Return the [x, y] coordinate for the center point of the cell that contains the specified text.  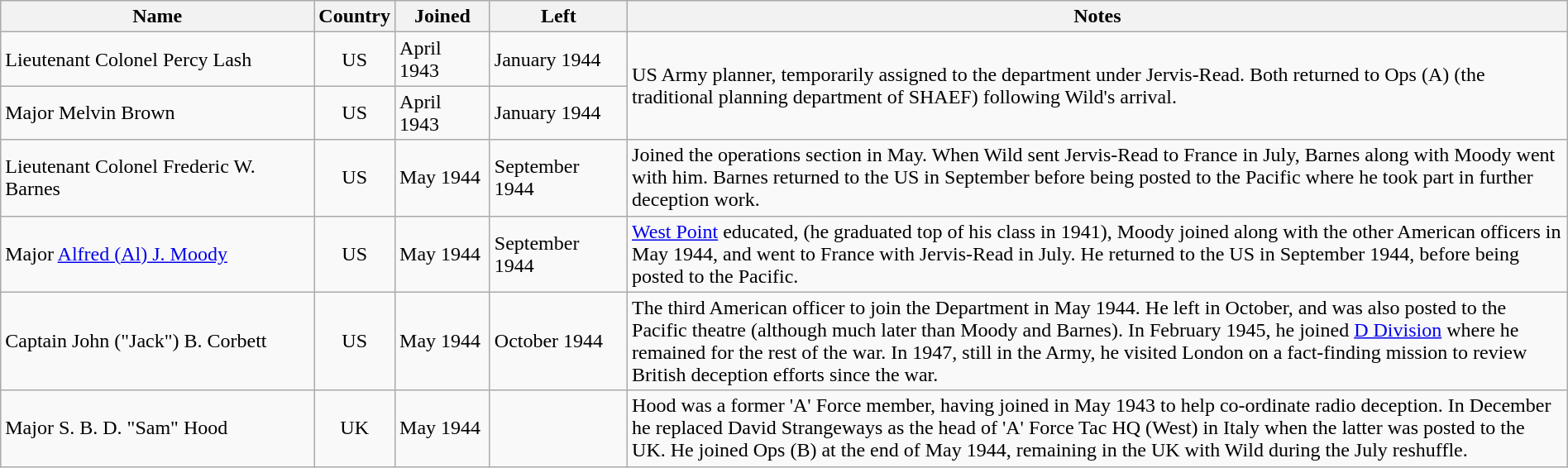
Country [355, 17]
Major S. B. D. "Sam" Hood [157, 428]
Major Alfred (Al) J. Moody [157, 254]
Notes [1098, 17]
Left [558, 17]
Joined [443, 17]
Captain John ("Jack") B. Corbett [157, 341]
Name [157, 17]
October 1944 [558, 341]
Major Melvin Brown [157, 112]
Lieutenant Colonel Percy Lash [157, 60]
Lieutenant Colonel Frederic W. Barnes [157, 178]
UK [355, 428]
